Capture the cell that displays the provided text and extract its (X, Y) central coordinate. 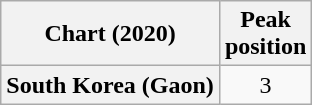
3 (265, 85)
Peakposition (265, 34)
Chart (2020) (110, 34)
South Korea (Gaon) (110, 85)
